Identify which cell holds the provided text, then report its (X, Y) central coordinate. 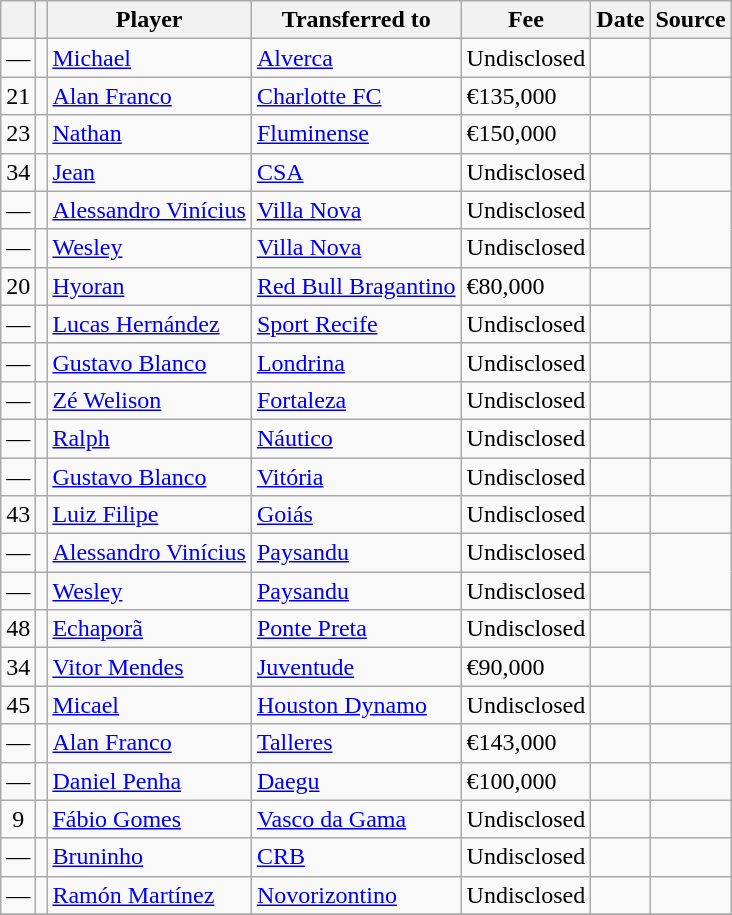
€100,000 (526, 781)
Alverca (356, 58)
20 (18, 286)
Fábio Gomes (149, 819)
€90,000 (526, 667)
Fluminense (356, 134)
Transferred to (356, 20)
Juventude (356, 667)
21 (18, 96)
Ramón Martínez (149, 895)
Nathan (149, 134)
Novorizontino (356, 895)
Luiz Filipe (149, 515)
Date (620, 20)
Michael (149, 58)
Lucas Hernández (149, 324)
Vitor Mendes (149, 667)
23 (18, 134)
43 (18, 515)
Londrina (356, 362)
Bruninho (149, 857)
9 (18, 819)
Jean (149, 172)
Houston Dynamo (356, 705)
€150,000 (526, 134)
Daegu (356, 781)
Goiás (356, 515)
48 (18, 629)
CRB (356, 857)
Fortaleza (356, 400)
Red Bull Bragantino (356, 286)
Sport Recife (356, 324)
Daniel Penha (149, 781)
Fee (526, 20)
Player (149, 20)
€135,000 (526, 96)
Micael (149, 705)
Zé Welison (149, 400)
Ralph (149, 438)
€143,000 (526, 743)
45 (18, 705)
Hyoran (149, 286)
Vasco da Gama (356, 819)
Talleres (356, 743)
Source (690, 20)
Vitória (356, 477)
Echaporã (149, 629)
Ponte Preta (356, 629)
Náutico (356, 438)
€80,000 (526, 286)
CSA (356, 172)
Charlotte FC (356, 96)
